Return the [x, y] coordinate for the center point of the cell that contains the specified text.  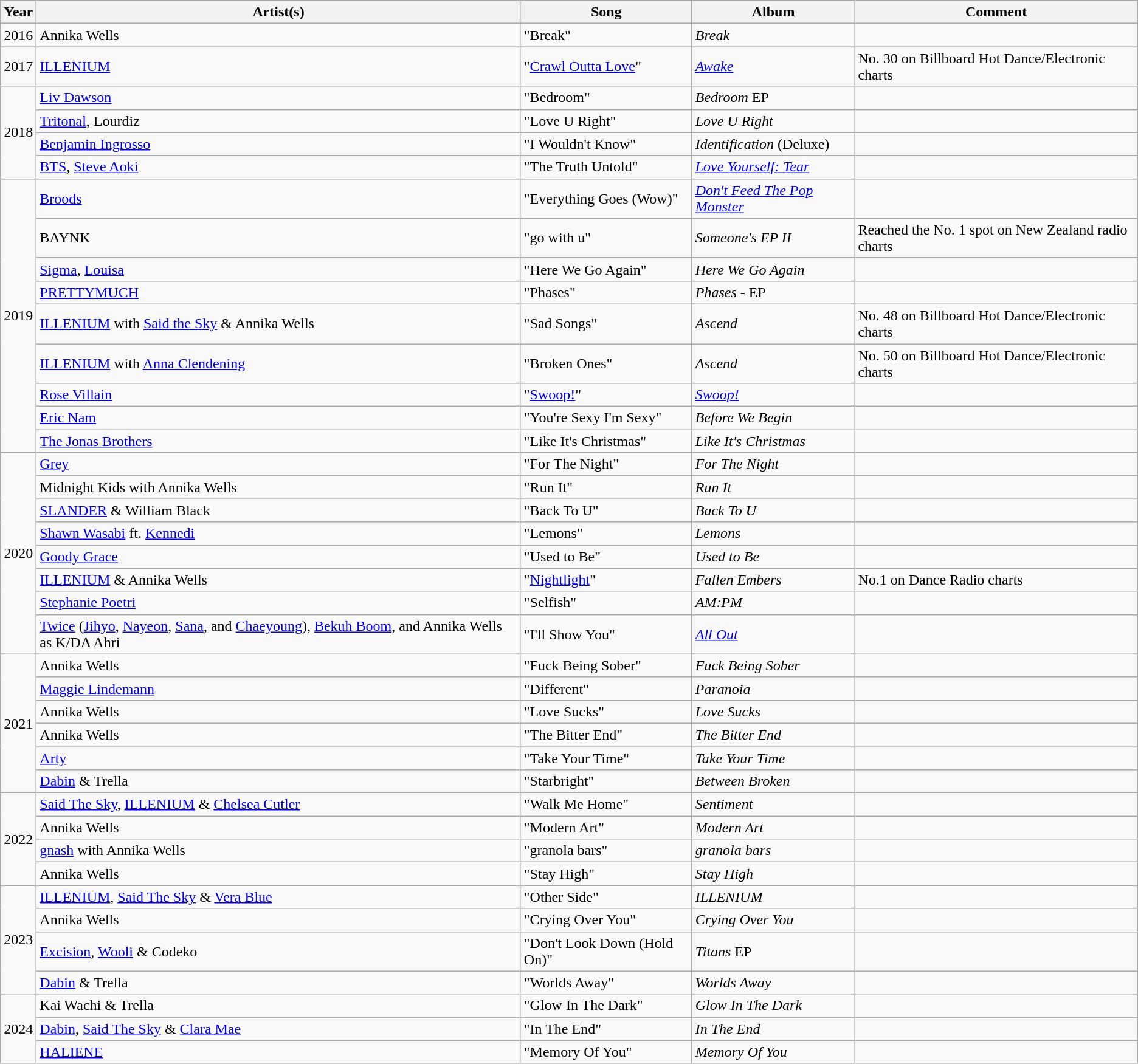
"Like It's Christmas" [606, 441]
2022 [18, 839]
No. 48 on Billboard Hot Dance/Electronic charts [996, 323]
"Crawl Outta Love" [606, 67]
"Run It" [606, 487]
"Back To U" [606, 510]
Titans EP [773, 952]
Bedroom EP [773, 98]
"Take Your Time" [606, 758]
Twice (Jihyo, Nayeon, Sana, and Chaeyoung), Bekuh Boom, and Annika Wells as K/DA Ahri [278, 634]
"Here We Go Again" [606, 269]
"Don't Look Down (Hold On)" [606, 952]
"Used to Be" [606, 557]
2016 [18, 35]
"Memory Of You" [606, 1052]
Swoop! [773, 395]
SLANDER & William Black [278, 510]
"granola bars" [606, 851]
"Selfish" [606, 603]
Excision, Wooli & Codeko [278, 952]
For The Night [773, 464]
Sigma, Louisa [278, 269]
"The Bitter End" [606, 735]
Phases - EP [773, 292]
"In The End" [606, 1029]
"Fuck Being Sober" [606, 665]
Song [606, 12]
2018 [18, 132]
"Break" [606, 35]
"Modern Art" [606, 828]
2023 [18, 939]
"For The Night" [606, 464]
Worlds Away [773, 983]
"Nightlight" [606, 580]
Liv Dawson [278, 98]
Midnight Kids with Annika Wells [278, 487]
2019 [18, 316]
Grey [278, 464]
Year [18, 12]
2017 [18, 67]
Someone's EP II [773, 238]
Broods [278, 198]
"Everything Goes (Wow)" [606, 198]
Goody Grace [278, 557]
"Swoop!" [606, 395]
Dabin, Said The Sky & Clara Mae [278, 1029]
Before We Begin [773, 418]
No.1 on Dance Radio charts [996, 580]
"Lemons" [606, 534]
gnash with Annika Wells [278, 851]
The Bitter End [773, 735]
ILLENIUM with Anna Clendening [278, 363]
granola bars [773, 851]
"You're Sexy I'm Sexy" [606, 418]
Don't Feed The Pop Monster [773, 198]
Memory Of You [773, 1052]
Run It [773, 487]
Stephanie Poetri [278, 603]
Awake [773, 67]
Album [773, 12]
"Stay High" [606, 874]
"Crying Over You" [606, 920]
Back To U [773, 510]
Paranoia [773, 688]
No. 30 on Billboard Hot Dance/Electronic charts [996, 67]
"Sad Songs" [606, 323]
"Phases" [606, 292]
Comment [996, 12]
Here We Go Again [773, 269]
Love U Right [773, 121]
Arty [278, 758]
Take Your Time [773, 758]
"Different" [606, 688]
BAYNK [278, 238]
Crying Over You [773, 920]
"Worlds Away" [606, 983]
"I'll Show You" [606, 634]
"Glow In The Dark" [606, 1006]
"Love Sucks" [606, 712]
"Love U Right" [606, 121]
Artist(s) [278, 12]
No. 50 on Billboard Hot Dance/Electronic charts [996, 363]
Modern Art [773, 828]
Glow In The Dark [773, 1006]
BTS, Steve Aoki [278, 167]
Rose Villain [278, 395]
Shawn Wasabi ft. Kennedi [278, 534]
The Jonas Brothers [278, 441]
Stay High [773, 874]
Between Broken [773, 781]
Lemons [773, 534]
2024 [18, 1029]
AM:PM [773, 603]
Love Yourself: Tear [773, 167]
"Starbright" [606, 781]
"Bedroom" [606, 98]
ILLENIUM, Said The Sky & Vera Blue [278, 897]
Tritonal, Lourdiz [278, 121]
"go with u" [606, 238]
"The Truth Untold" [606, 167]
Used to Be [773, 557]
Love Sucks [773, 712]
Break [773, 35]
PRETTYMUCH [278, 292]
Said The Sky, ILLENIUM & Chelsea Cutler [278, 805]
Eric Nam [278, 418]
"Broken Ones" [606, 363]
ILLENIUM with Said the Sky & Annika Wells [278, 323]
"I Wouldn't Know" [606, 144]
Like It's Christmas [773, 441]
Sentiment [773, 805]
Identification (Deluxe) [773, 144]
ILLENIUM & Annika Wells [278, 580]
"Walk Me Home" [606, 805]
Kai Wachi & Trella [278, 1006]
All Out [773, 634]
HALIENE [278, 1052]
Reached the No. 1 spot on New Zealand radio charts [996, 238]
2021 [18, 723]
2020 [18, 554]
Fallen Embers [773, 580]
Fuck Being Sober [773, 665]
Maggie Lindemann [278, 688]
In The End [773, 1029]
"Other Side" [606, 897]
Benjamin Ingrosso [278, 144]
